Search for the cell housing the specified text and yield its [X, Y] center coordinate. 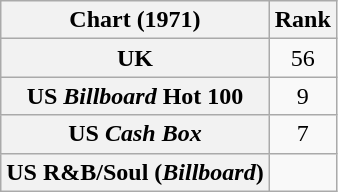
UK [135, 58]
US R&B/Soul (Billboard) [135, 172]
Rank [302, 20]
9 [302, 96]
US Cash Box [135, 134]
7 [302, 134]
56 [302, 58]
US Billboard Hot 100 [135, 96]
Chart (1971) [135, 20]
